Capture the cell that displays the provided text and extract its (x, y) central coordinate. 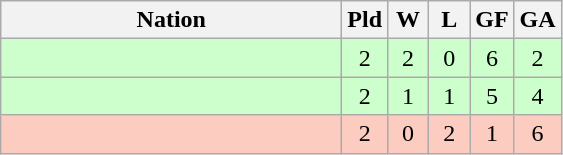
5 (492, 96)
Pld (365, 20)
W (408, 20)
4 (538, 96)
Nation (172, 20)
L (450, 20)
GF (492, 20)
GA (538, 20)
